For the text-containing cell, return its midpoint in [X, Y] coordinate format. 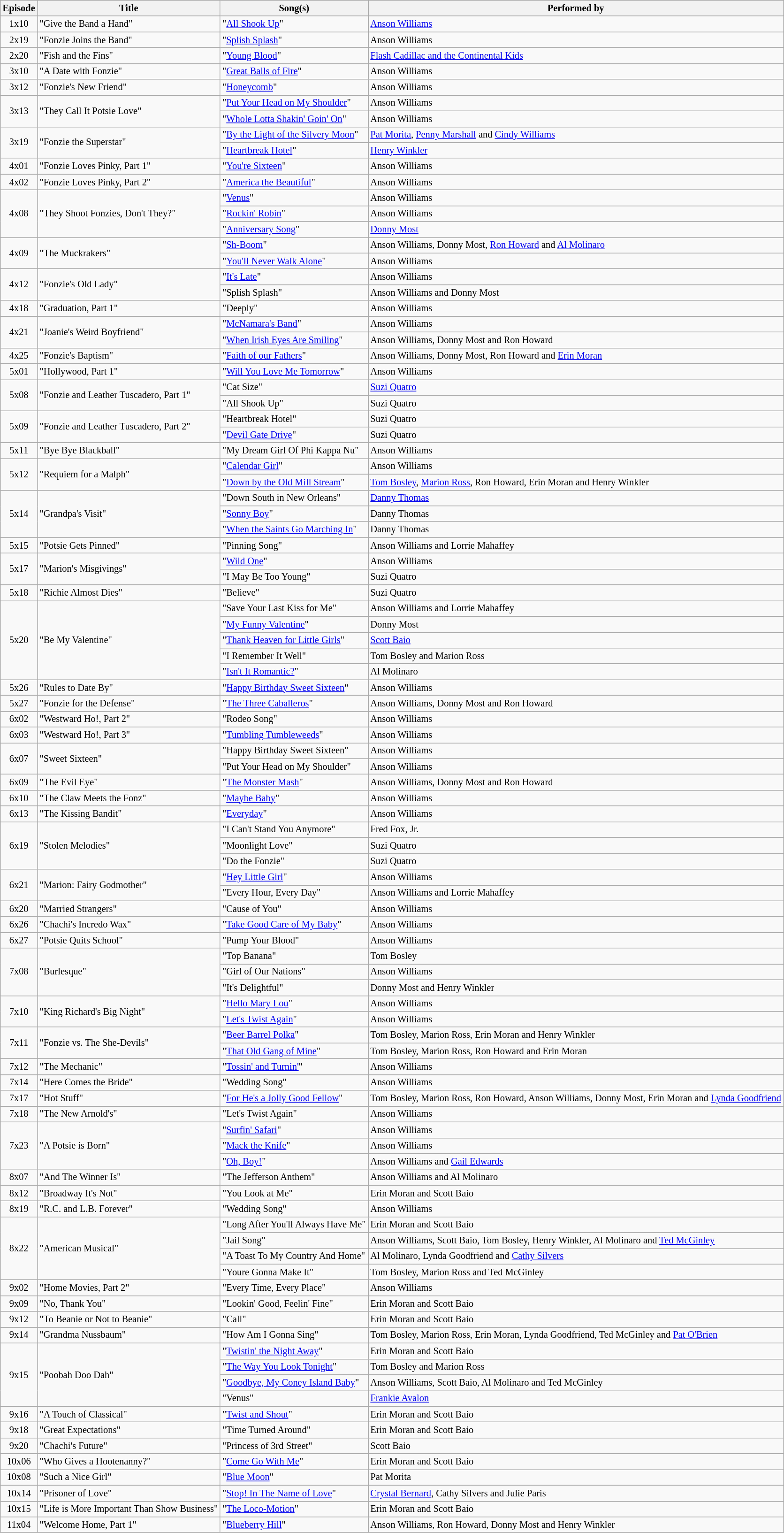
"It's Delightful" [294, 988]
"Lookin' Good, Feelin' Fine" [294, 1303]
"Joanie's Weird Boyfriend" [129, 331]
"Home Movies, Part 2" [129, 1288]
5x14 [19, 514]
"Westward Ho!, Part 2" [129, 719]
"Graduation, Part 1" [129, 308]
"By the Light of the Silvery Moon" [294, 135]
9x09 [19, 1303]
"A Potsie is Born" [129, 1145]
Pat Morita, Penny Marshall and Cindy Williams [576, 135]
6x20 [19, 909]
Henry Winkler [576, 150]
"Fonzie's Baptism" [129, 356]
"The Claw Meets the Fonz" [129, 798]
"Fonzie Loves Pinky, Part 1" [129, 166]
5x17 [19, 569]
5x09 [19, 426]
"Twist and Shout" [294, 1414]
"You're Sixteen" [294, 166]
9x15 [19, 1374]
"The Muckrakers" [129, 253]
"Fonzie and Leather Tuscadero, Part 1" [129, 395]
"Every Hour, Every Day" [294, 893]
"King Richard's Big Night" [129, 1011]
"Fonzie the Superstar" [129, 143]
"The Loco-Motion" [294, 1509]
"Give the Band a Hand" [129, 24]
Pat Morita [576, 1477]
"Requiem for a Malph" [129, 474]
"Pump Your Blood" [294, 940]
6x27 [19, 940]
"Faith of our Fathers" [294, 356]
"Fonzie Joins the Band" [129, 40]
"Poobah Doo Dah" [129, 1374]
2x20 [19, 55]
"Married Strangers" [129, 909]
"Top Banana" [294, 956]
10x15 [19, 1509]
"Stop! In The Name of Love" [294, 1493]
"The Three Caballeros" [294, 703]
6x10 [19, 798]
"Do the Fonzie" [294, 861]
"Fonzie and Leather Tuscadero, Part 2" [129, 426]
7x23 [19, 1145]
3x13 [19, 111]
"Grandpa's Visit" [129, 514]
"Jail Song" [294, 1241]
Anson Williams, Donny Most, Ron Howard and Al Molinaro [576, 245]
"Whole Lotta Shakin' Goin' On" [294, 119]
"Maybe Baby" [294, 798]
"Marion's Misgivings" [129, 569]
"Fonzie vs. The She-Devils" [129, 1043]
"Down South in New Orleans" [294, 498]
5x12 [19, 474]
"Blueberry Hill" [294, 1525]
6x19 [19, 845]
"When the Saints Go Marching In" [294, 529]
5x08 [19, 395]
1x10 [19, 24]
"McNamara's Band" [294, 324]
"The Way You Look Tonight" [294, 1367]
Tom Bosley, Marion Ross, Ron Howard and Erin Moran [576, 1051]
"Will You Love Me Tomorrow" [294, 371]
Performed by [576, 8]
"Here Comes the Bride" [129, 1082]
"American Musical" [129, 1249]
"Great Balls of Fire" [294, 71]
"Rodeo Song" [294, 719]
Anson Williams and Gail Edwards [576, 1161]
8x19 [19, 1209]
6x07 [19, 759]
"Long After You'll Always Have Me" [294, 1225]
"Isn't It Romantic?" [294, 672]
"America the Beautiful" [294, 182]
Anson Williams and Donny Most [576, 292]
"Come Go With Me" [294, 1462]
"Great Expectations" [129, 1430]
Anson Williams, Ron Howard, Donny Most and Henry Winkler [576, 1525]
9x20 [19, 1446]
"Mack the Knife" [294, 1146]
"Cat Size" [294, 387]
4x21 [19, 331]
Song(s) [294, 8]
9x14 [19, 1335]
5x26 [19, 688]
"Sh-Boom" [294, 245]
"Hello Mary Lou" [294, 1004]
"Honeycomb" [294, 87]
"Goodbye, My Coney Island Baby" [294, 1382]
"Chachi's Future" [129, 1446]
"Twistin' the Night Away" [294, 1351]
Donny Most and Henry Winkler [576, 988]
6x26 [19, 924]
"Burlesque" [129, 972]
"The Kissing Bandit" [129, 814]
"The Evil Eye" [129, 782]
5x01 [19, 371]
6x02 [19, 719]
"Oh, Boy!" [294, 1161]
"Rules to Date By" [129, 688]
Anson Williams, Scott Baio, Tom Bosley, Henry Winkler, Al Molinaro and Ted McGinley [576, 1241]
"Who Gives a Hootenanny?" [129, 1462]
Tom Bosley, Marion Ross, Erin Moran, Lynda Goodfriend, Ted McGinley and Pat O'Brien [576, 1335]
"The Jefferson Anthem" [294, 1177]
"Thank Heaven for Little Girls" [294, 640]
6x09 [19, 782]
"Save Your Last Kiss for Me" [294, 608]
"Blue Moon" [294, 1477]
"Believe" [294, 593]
Crystal Bernard, Cathy Silvers and Julie Paris [576, 1493]
6x21 [19, 884]
"Youre Gonna Make It" [294, 1272]
"You'll Never Walk Alone" [294, 261]
"Marion: Fairy Godmother" [129, 884]
"Every Time, Every Place" [294, 1288]
"Potsie Gets Pinned" [129, 545]
5x18 [19, 593]
2x19 [19, 40]
"Fonzie's New Friend" [129, 87]
Al Molinaro [576, 672]
"Westward Ho!, Part 3" [129, 735]
Tom Bosley, Marion Ross, Ron Howard, Erin Moran and Henry Winkler [576, 482]
"Be My Valentine" [129, 640]
"That Old Gang of Mine" [294, 1051]
10x06 [19, 1462]
"Call" [294, 1319]
"Rockin' Robin" [294, 214]
7x11 [19, 1043]
"How Am I Gonna Sing" [294, 1335]
"A Date with Fonzie" [129, 71]
7x08 [19, 972]
9x18 [19, 1430]
"Young Blood" [294, 55]
7x10 [19, 1011]
8x07 [19, 1177]
"Surfin' Safari" [294, 1130]
7x14 [19, 1082]
6x03 [19, 735]
"My Funny Valentine" [294, 624]
"Broadway It's Not" [129, 1193]
"Cause of You" [294, 909]
Anson Williams, Donny Most, Ron Howard and Erin Moran [576, 356]
"Down by the Old Mill Stream" [294, 482]
3x10 [19, 71]
9x16 [19, 1414]
"Bye Bye Blackball" [129, 451]
"I Can't Stand You Anymore" [294, 829]
3x19 [19, 143]
"My Dream Girl Of Phi Kappa Nu" [294, 451]
"Such a Nice Girl" [129, 1477]
"Fonzie's Old Lady" [129, 284]
"A Toast To My Country And Home" [294, 1256]
"Welcome Home, Part 1" [129, 1525]
"R.C. and L.B. Forever" [129, 1209]
Tom Bosley, Marion Ross, Ron Howard, Anson Williams, Donny Most, Erin Moran and Lynda Goodfriend [576, 1098]
11x04 [19, 1525]
4x02 [19, 182]
"Richie Almost Dies" [129, 593]
7x17 [19, 1098]
"Tumbling Tumbleweeds" [294, 735]
"Moonlight Love" [294, 845]
9x12 [19, 1319]
8x22 [19, 1249]
"Anniversary Song" [294, 230]
"Chachi's Incredo Wax" [129, 924]
"You Look at Me" [294, 1193]
"I May Be Too Young" [294, 577]
4x01 [19, 166]
"Princess of 3rd Street" [294, 1446]
7x18 [19, 1114]
9x02 [19, 1288]
"I Remember It Well" [294, 656]
Flash Cadillac and the Continental Kids [576, 55]
"Pinning Song" [294, 545]
5x20 [19, 640]
"Fish and the Fins" [129, 55]
"The Monster Mash" [294, 782]
"Potsie Quits School" [129, 940]
4x09 [19, 253]
4x18 [19, 308]
5x27 [19, 703]
"When Irish Eyes Are Smiling" [294, 340]
"No, Thank You" [129, 1303]
8x12 [19, 1193]
"Grandma Nussbaum" [129, 1335]
3x12 [19, 87]
"Life is More Important Than Show Business" [129, 1509]
"Girl of Our Nations" [294, 972]
"Calendar Girl" [294, 466]
4x08 [19, 213]
"And The Winner Is" [129, 1177]
Title [129, 8]
Al Molinaro, Lynda Goodfriend and Cathy Silvers [576, 1256]
"They Shoot Fonzies, Don't They?" [129, 213]
"The New Arnold's" [129, 1114]
7x12 [19, 1066]
"Stolen Melodies" [129, 845]
"Fonzie for the Defense" [129, 703]
"Take Good Care of My Baby" [294, 924]
"Beer Barrel Polka" [294, 1035]
Anson Williams and Al Molinaro [576, 1177]
"Hey Little Girl" [294, 877]
"The Mechanic" [129, 1066]
Tom Bosley, Marion Ross and Ted McGinley [576, 1272]
"They Call It Potsie Love" [129, 111]
"Tossin' and Turnin'" [294, 1066]
Tom Bosley [576, 956]
"A Touch of Classical" [129, 1414]
"Prisoner of Love" [129, 1493]
"Sweet Sixteen" [129, 759]
"To Beanie or Not to Beanie" [129, 1319]
"Time Turned Around" [294, 1430]
4x25 [19, 356]
Frankie Avalon [576, 1398]
"Fonzie Loves Pinky, Part 2" [129, 182]
Anson Williams, Scott Baio, Al Molinaro and Ted McGinley [576, 1382]
10x14 [19, 1493]
6x13 [19, 814]
"Deeply" [294, 308]
"Sonny Boy" [294, 514]
5x11 [19, 451]
Tom Bosley, Marion Ross, Erin Moran and Henry Winkler [576, 1035]
"It's Late" [294, 276]
Episode [19, 8]
10x08 [19, 1477]
"Wild One" [294, 561]
"Hollywood, Part 1" [129, 371]
4x12 [19, 284]
"Hot Stuff" [129, 1098]
"Devil Gate Drive" [294, 435]
"Everyday" [294, 814]
Fred Fox, Jr. [576, 829]
5x15 [19, 545]
"For He's a Jolly Good Fellow" [294, 1098]
